Output the (x, y) coordinate of the center of the cell containing the given text.  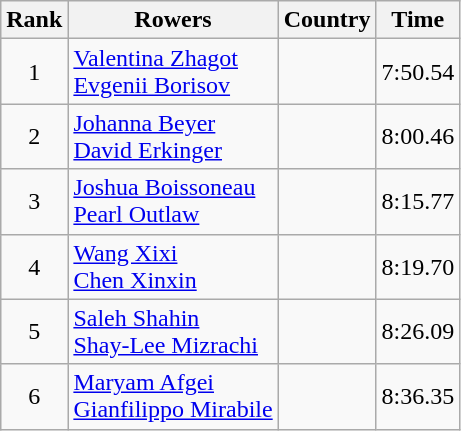
1 (34, 72)
Wang XixiChen Xinxin (173, 266)
3 (34, 202)
Joshua BoissoneauPearl Outlaw (173, 202)
Rowers (173, 20)
Saleh ShahinShay-Lee Mizrachi (173, 332)
2 (34, 136)
Johanna BeyerDavid Erkinger (173, 136)
8:26.09 (418, 332)
Valentina ZhagotEvgenii Borisov (173, 72)
8:36.35 (418, 396)
7:50.54 (418, 72)
5 (34, 332)
8:19.70 (418, 266)
Maryam AfgeiGianfilippo Mirabile (173, 396)
8:00.46 (418, 136)
8:15.77 (418, 202)
6 (34, 396)
Rank (34, 20)
4 (34, 266)
Country (327, 20)
Time (418, 20)
